Capture the cell that displays the provided text and extract its (x, y) central coordinate. 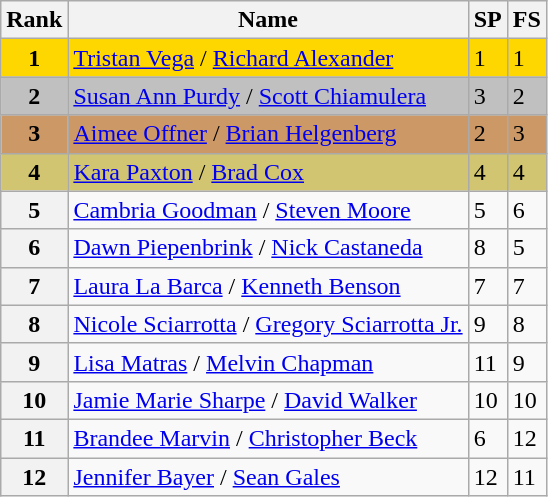
Susan Ann Purdy / Scott Chiamulera (268, 96)
FS (526, 20)
Nicole Sciarrotta / Gregory Sciarrotta Jr. (268, 324)
Jamie Marie Sharpe / David Walker (268, 400)
SP (488, 20)
Rank (34, 20)
Laura La Barca / Kenneth Benson (268, 286)
Brandee Marvin / Christopher Beck (268, 438)
Aimee Offner / Brian Helgenberg (268, 134)
Tristan Vega / Richard Alexander (268, 58)
Kara Paxton / Brad Cox (268, 172)
Lisa Matras / Melvin Chapman (268, 362)
Jennifer Bayer / Sean Gales (268, 477)
Name (268, 20)
Cambria Goodman / Steven Moore (268, 210)
Dawn Piepenbrink / Nick Castaneda (268, 248)
